Scan for the cell matching the given text and deliver its (x, y) coordinate at center. 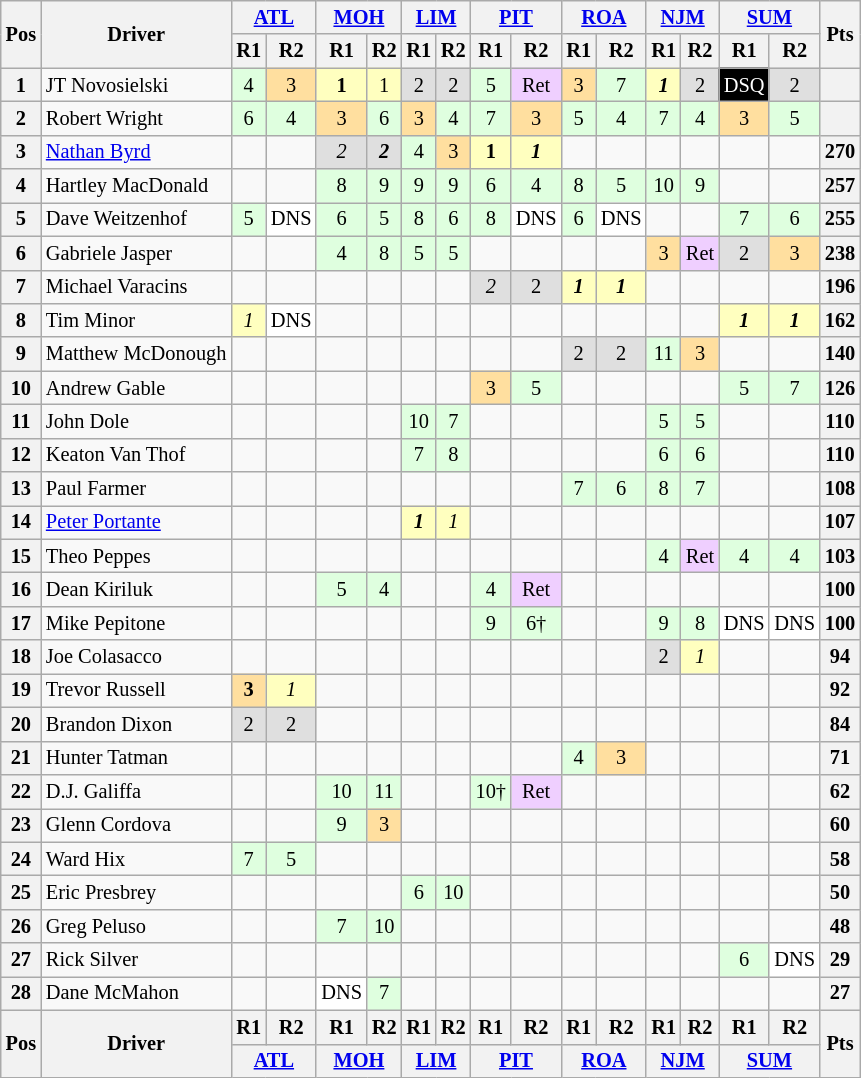
Paul Farmer (136, 489)
25 (21, 892)
13 (21, 489)
140 (840, 354)
Hunter Tatman (136, 758)
18 (21, 657)
20 (21, 724)
108 (840, 489)
6† (536, 623)
238 (840, 253)
255 (840, 219)
Trevor Russell (136, 690)
JT Novosielski (136, 85)
103 (840, 556)
17 (21, 623)
22 (21, 791)
15 (21, 556)
48 (840, 926)
Joe Colasacco (136, 657)
10† (491, 791)
Robert Wright (136, 118)
Gabriele Jasper (136, 253)
Eric Presbrey (136, 892)
Matthew McDonough (136, 354)
26 (21, 926)
196 (840, 287)
62 (840, 791)
71 (840, 758)
29 (840, 960)
Dane McMahon (136, 993)
94 (840, 657)
Keaton Van Thof (136, 455)
84 (840, 724)
28 (21, 993)
23 (21, 825)
Glenn Cordova (136, 825)
D.J. Galiffa (136, 791)
19 (21, 690)
270 (840, 152)
126 (840, 388)
John Dole (136, 421)
14 (21, 522)
50 (840, 892)
Greg Peluso (136, 926)
24 (21, 859)
Dave Weitzenhof (136, 219)
Brandon Dixon (136, 724)
92 (840, 690)
12 (21, 455)
Andrew Gable (136, 388)
Nathan Byrd (136, 152)
Ward Hix (136, 859)
107 (840, 522)
58 (840, 859)
21 (21, 758)
257 (840, 186)
Theo Peppes (136, 556)
Dean Kiriluk (136, 589)
Peter Portante (136, 522)
16 (21, 589)
Mike Pepitone (136, 623)
162 (840, 320)
Michael Varacins (136, 287)
Tim Minor (136, 320)
Hartley MacDonald (136, 186)
Rick Silver (136, 960)
60 (840, 825)
DSQ (744, 85)
